Detect which cell encompasses the target text, then output its (X, Y) center coordinate. 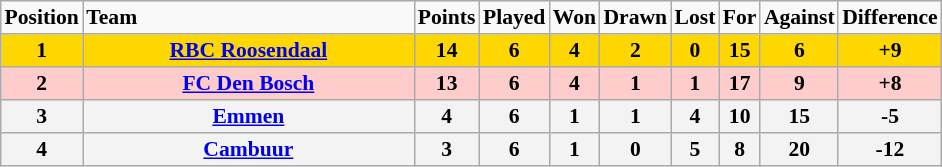
Cambuur (249, 150)
Position (42, 18)
-5 (890, 116)
Emmen (249, 116)
+8 (890, 84)
Played (514, 18)
Drawn (636, 18)
For (740, 18)
Points (446, 18)
RBC Roosendaal (249, 50)
8 (740, 150)
20 (799, 150)
FC Den Bosch (249, 84)
Difference (890, 18)
Lost (695, 18)
+9 (890, 50)
Team (249, 18)
-12 (890, 150)
9 (799, 84)
Against (799, 18)
10 (740, 116)
17 (740, 84)
13 (446, 84)
5 (695, 150)
14 (446, 50)
Won (574, 18)
